Identify which cell holds the provided text, then report its [x, y] central coordinate. 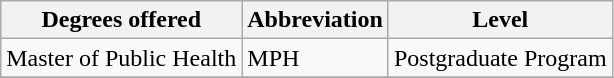
Level [500, 20]
Postgraduate Program [500, 58]
Degrees offered [122, 20]
Abbreviation [316, 20]
MPH [316, 58]
Master of Public Health [122, 58]
